Pinpoint the cell where the given text exists, returning its (x, y) midpoint coordinate. 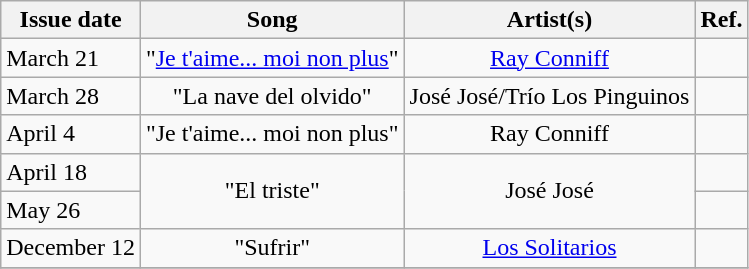
Song (272, 20)
Artist(s) (550, 20)
March 21 (71, 58)
Issue date (71, 20)
April 4 (71, 134)
"La nave del olvido" (272, 96)
Los Solitarios (550, 248)
May 26 (71, 210)
José José (550, 191)
José José/Trío Los Pinguinos (550, 96)
March 28 (71, 96)
December 12 (71, 248)
"El triste" (272, 191)
Ref. (722, 20)
April 18 (71, 172)
"Sufrir" (272, 248)
